Scan for the cell matching the given text and deliver its [X, Y] coordinate at center. 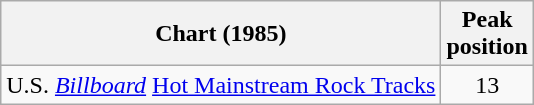
Chart (1985) [221, 34]
13 [487, 85]
U.S. Billboard Hot Mainstream Rock Tracks [221, 85]
Peakposition [487, 34]
